Identify which cell holds the provided text, then report its (x, y) central coordinate. 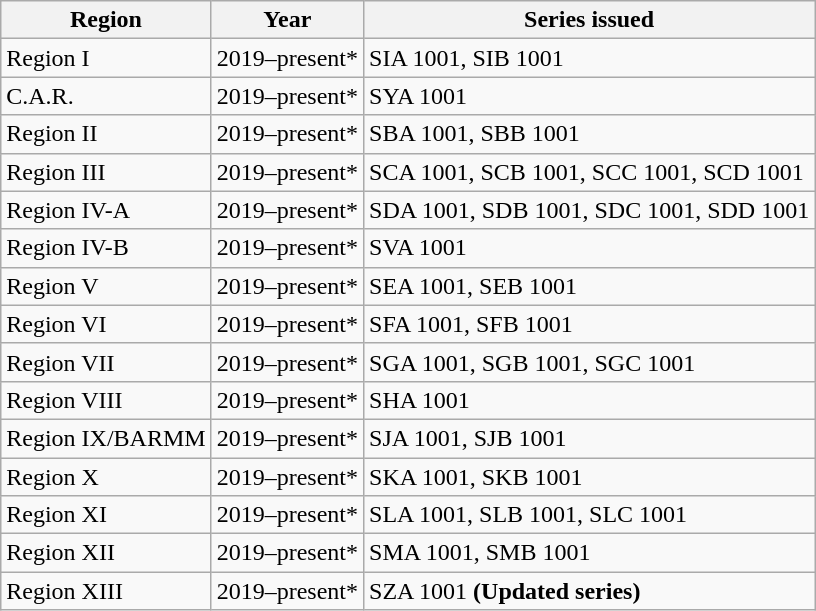
Region (106, 20)
SFA 1001, SFB 1001 (590, 324)
Region VII (106, 362)
Region VI (106, 324)
SZA 1001 (Updated series) (590, 591)
SMA 1001, SMB 1001 (590, 553)
Region XII (106, 553)
Region XIII (106, 591)
SDA 1001, SDB 1001, SDC 1001, SDD 1001 (590, 210)
SBA 1001, SBB 1001 (590, 134)
Region III (106, 172)
SIA 1001, SIB 1001 (590, 58)
Region IV-A (106, 210)
SLA 1001, SLB 1001, SLC 1001 (590, 515)
Region IX/BARMM (106, 438)
Year (287, 20)
SGA 1001, SGB 1001, SGC 1001 (590, 362)
Series issued (590, 20)
C.A.R. (106, 96)
SYA 1001 (590, 96)
SVA 1001 (590, 248)
Region VIII (106, 400)
Region V (106, 286)
Region XI (106, 515)
SEA 1001, SEB 1001 (590, 286)
Region II (106, 134)
Region I (106, 58)
SHA 1001 (590, 400)
Region X (106, 477)
SJA 1001, SJB 1001 (590, 438)
Region IV-B (106, 248)
SKA 1001, SKB 1001 (590, 477)
SCA 1001, SCB 1001, SCC 1001, SCD 1001 (590, 172)
